Locate the cell with the specified text and output its (X, Y) center coordinate. 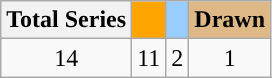
14 (66, 58)
2 (178, 58)
Drawn (230, 20)
1 (230, 58)
11 (149, 58)
Total Series (66, 20)
